Detect which cell encompasses the target text, then output its (x, y) center coordinate. 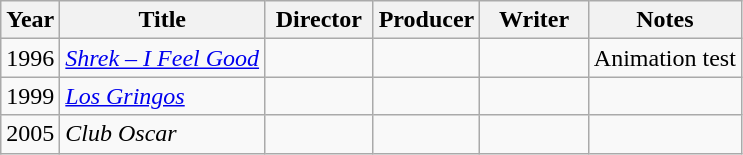
1999 (30, 96)
Director (320, 20)
1996 (30, 58)
Club Oscar (162, 134)
Animation test (664, 58)
Year (30, 20)
2005 (30, 134)
Producer (426, 20)
Writer (534, 20)
Los Gringos (162, 96)
Notes (664, 20)
Shrek – I Feel Good (162, 58)
Title (162, 20)
